From the cell containing the given text, extract its center point as (x, y) coordinate. 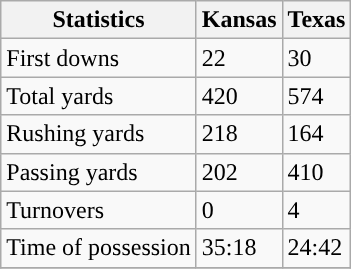
Total yards (99, 96)
22 (239, 58)
Statistics (99, 20)
218 (239, 134)
410 (316, 172)
Texas (316, 20)
574 (316, 96)
Rushing yards (99, 134)
Turnovers (99, 210)
First downs (99, 58)
164 (316, 134)
4 (316, 210)
24:42 (316, 248)
Passing yards (99, 172)
0 (239, 210)
Kansas (239, 20)
202 (239, 172)
30 (316, 58)
Time of possession (99, 248)
35:18 (239, 248)
420 (239, 96)
